Detect which cell encompasses the target text, then output its [x, y] center coordinate. 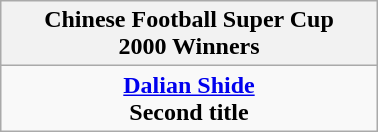
Chinese Football Super Cup 2000 Winners [189, 34]
Dalian ShideSecond title [189, 98]
